Extract the (X, Y) coordinate from the center of the cell holding the provided text.  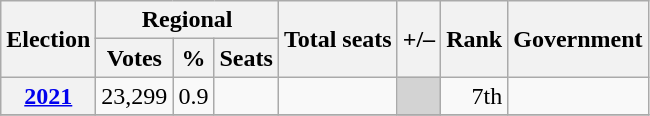
23,299 (134, 96)
Votes (134, 58)
2021 (48, 96)
Total seats (338, 39)
Government (578, 39)
+/– (418, 39)
% (194, 58)
Regional (188, 20)
Rank (474, 39)
Election (48, 39)
0.9 (194, 96)
Seats (246, 58)
7th (474, 96)
